Locate the cell with the specified text and output its [X, Y] center coordinate. 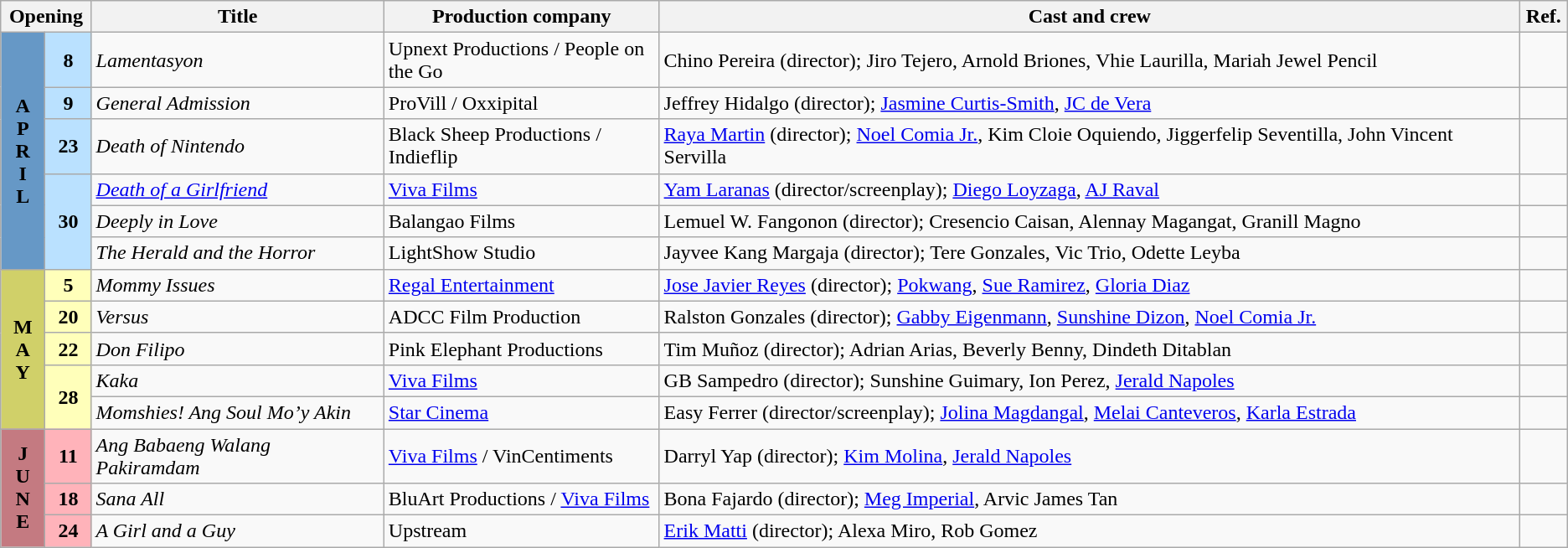
Jayvee Kang Margaja (director); Tere Gonzales, Vic Trio, Odette Leyba [1089, 253]
Jeffrey Hidalgo (director); Jasmine Curtis-Smith, JC de Vera [1089, 103]
23 [69, 146]
20 [69, 317]
Kaka [238, 380]
5 [69, 285]
Viva Films / VinCentiments [521, 456]
ADCC Film Production [521, 317]
8 [69, 60]
Deeply in Love [238, 221]
JUNE [23, 488]
Star Cinema [521, 412]
Bona Fajardo (director); Meg Imperial, Arvic James Tan [1089, 499]
18 [69, 499]
General Admission [238, 103]
Upnext Productions / People on the Go [521, 60]
Title [238, 17]
Balangao Films [521, 221]
Death of a Girlfriend [238, 189]
24 [69, 531]
Regal Entertainment [521, 285]
The Herald and the Horror [238, 253]
Cast and crew [1089, 17]
Versus [238, 317]
Darryl Yap (director); Kim Molina, Jerald Napoles [1089, 456]
11 [69, 456]
Lamentasyon [238, 60]
Pink Elephant Productions [521, 349]
Ang Babaeng Walang Pakiramdam [238, 456]
Momshies! Ang Soul Mo’y Akin [238, 412]
MAY [23, 349]
Death of Nintendo [238, 146]
Easy Ferrer (director/screenplay); Jolina Magdangal, Melai Canteveros, Karla Estrada [1089, 412]
Opening [46, 17]
Upstream [521, 531]
Production company [521, 17]
APRIL [23, 151]
Jose Javier Reyes (director); Pokwang, Sue Ramirez, Gloria Diaz [1089, 285]
22 [69, 349]
Erik Matti (director); Alexa Miro, Rob Gomez [1089, 531]
28 [69, 396]
ProVill / Oxxipital [521, 103]
Don Filipo [238, 349]
Raya Martin (director); Noel Comia Jr., Kim Cloie Oquiendo, Jiggerfelip Seventilla, John Vincent Servilla [1089, 146]
Black Sheep Productions / Indieflip [521, 146]
Lemuel W. Fangonon (director); Cresencio Caisan, Alennay Magangat, Granill Magno [1089, 221]
BluArt Productions / Viva Films [521, 499]
GB Sampedro (director); Sunshine Guimary, Ion Perez, Jerald Napoles [1089, 380]
Chino Pereira (director); Jiro Tejero, Arnold Briones, Vhie Laurilla, Mariah Jewel Pencil [1089, 60]
Ref. [1543, 17]
A Girl and a Guy [238, 531]
30 [69, 221]
Mommy Issues [238, 285]
Tim Muñoz (director); Adrian Arias, Beverly Benny, Dindeth Ditablan [1089, 349]
Ralston Gonzales (director); Gabby Eigenmann, Sunshine Dizon, Noel Comia Jr. [1089, 317]
9 [69, 103]
LightShow Studio [521, 253]
Sana All [238, 499]
Yam Laranas (director/screenplay); Diego Loyzaga, AJ Raval [1089, 189]
